Capture the cell that displays the provided text and extract its [x, y] central coordinate. 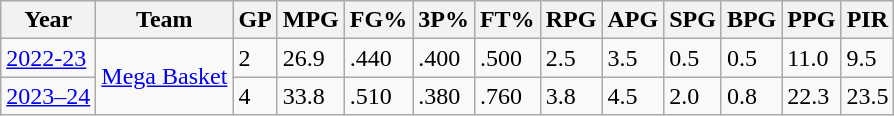
33.8 [310, 96]
Team [164, 20]
PIR [868, 20]
Year [48, 20]
23.5 [868, 96]
2.0 [693, 96]
0.8 [751, 96]
9.5 [868, 58]
2023–24 [48, 96]
3P% [444, 20]
26.9 [310, 58]
4 [255, 96]
3.5 [633, 58]
RPG [571, 20]
BPG [751, 20]
.380 [444, 96]
2 [255, 58]
FT% [507, 20]
PPG [812, 20]
.500 [507, 58]
FG% [378, 20]
4.5 [633, 96]
22.3 [812, 96]
2.5 [571, 58]
2022-23 [48, 58]
Mega Basket [164, 77]
.760 [507, 96]
.440 [378, 58]
11.0 [812, 58]
GP [255, 20]
APG [633, 20]
MPG [310, 20]
.510 [378, 96]
SPG [693, 20]
3.8 [571, 96]
.400 [444, 58]
